Return (X, Y) of the center of cell containing provided text 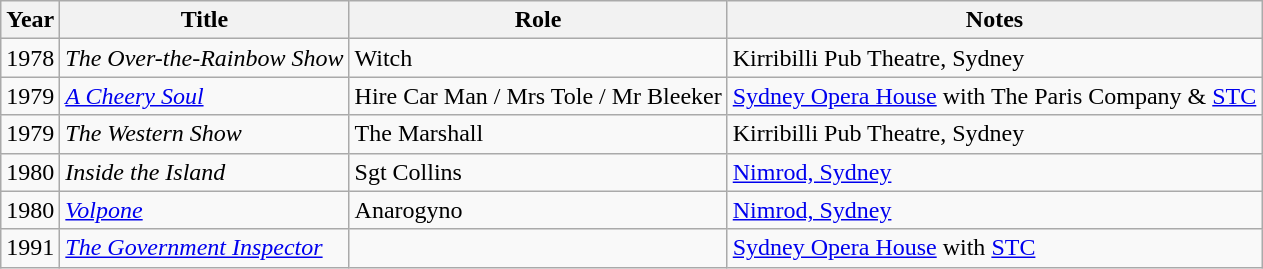
1978 (30, 58)
Witch (538, 58)
Role (538, 20)
The Government Inspector (204, 248)
The Over-the-Rainbow Show (204, 58)
Anarogyno (538, 210)
Sydney Opera House with The Paris Company & STC (994, 96)
Sydney Opera House with STC (994, 248)
Inside the Island (204, 172)
Volpone (204, 210)
Hire Car Man / Mrs Tole / Mr Bleeker (538, 96)
Title (204, 20)
Sgt Collins (538, 172)
The Western Show (204, 134)
Notes (994, 20)
The Marshall (538, 134)
1991 (30, 248)
Year (30, 20)
A Cheery Soul (204, 96)
